Detect which cell encompasses the target text, then output its [x, y] center coordinate. 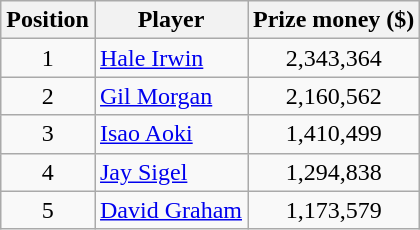
Jay Sigel [170, 172]
Hale Irwin [170, 58]
5 [48, 210]
4 [48, 172]
1,294,838 [334, 172]
Gil Morgan [170, 96]
2,343,364 [334, 58]
2,160,562 [334, 96]
David Graham [170, 210]
2 [48, 96]
1 [48, 58]
1,410,499 [334, 134]
Prize money ($) [334, 20]
Position [48, 20]
3 [48, 134]
Isao Aoki [170, 134]
Player [170, 20]
1,173,579 [334, 210]
